Output the (x, y) coordinate of the center of the cell containing the given text.  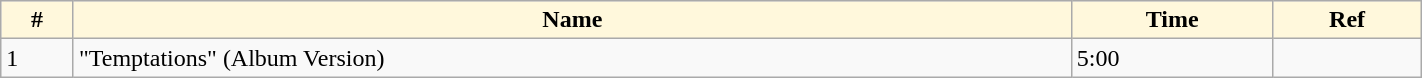
Time (1172, 20)
Name (572, 20)
1 (38, 58)
# (38, 20)
5:00 (1172, 58)
Ref (1347, 20)
"Temptations" (Album Version) (572, 58)
